For the text-containing cell, return its midpoint in [x, y] coordinate format. 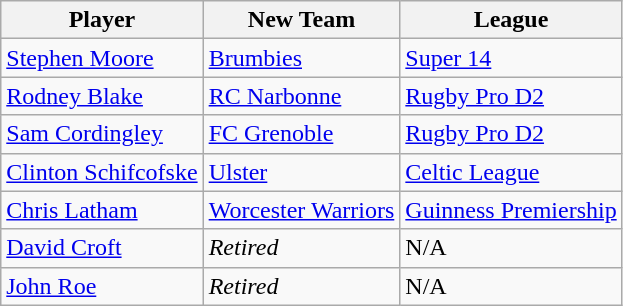
Guinness Premiership [511, 210]
Stephen Moore [102, 58]
Sam Cordingley [102, 134]
Rodney Blake [102, 96]
Clinton Schifcofske [102, 172]
Ulster [302, 172]
New Team [302, 20]
League [511, 20]
David Croft [102, 248]
RC Narbonne [302, 96]
Super 14 [511, 58]
FC Grenoble [302, 134]
Celtic League [511, 172]
Worcester Warriors [302, 210]
Brumbies [302, 58]
Chris Latham [102, 210]
Player [102, 20]
John Roe [102, 286]
